Output the [x, y] coordinate of the center of the cell containing the given text.  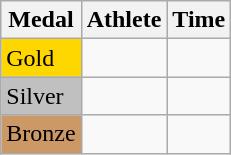
Athlete [124, 20]
Time [199, 20]
Medal [41, 20]
Silver [41, 96]
Bronze [41, 134]
Gold [41, 58]
